Output the [x, y] coordinate of the center of the cell containing the given text.  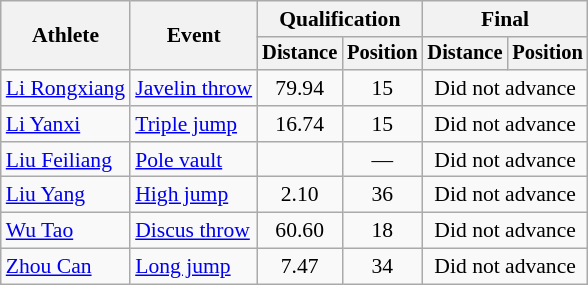
Athlete [66, 36]
Qualification [340, 19]
2.10 [300, 195]
Javelin throw [194, 88]
— [382, 160]
Wu Tao [66, 231]
Event [194, 36]
Li Yanxi [66, 124]
Pole vault [194, 160]
60.60 [300, 231]
Triple jump [194, 124]
Zhou Can [66, 267]
Final [504, 19]
High jump [194, 195]
Liu Yang [66, 195]
18 [382, 231]
Liu Feiliang [66, 160]
7.47 [300, 267]
34 [382, 267]
36 [382, 195]
Long jump [194, 267]
16.74 [300, 124]
Li Rongxiang [66, 88]
Discus throw [194, 231]
79.94 [300, 88]
